Extract the (x, y) coordinate from the center of the cell holding the provided text.  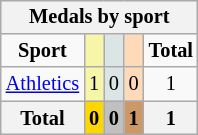
Medals by sport (100, 17)
Athletics (42, 84)
Sport (42, 51)
